Scan for the cell matching the given text and deliver its (x, y) coordinate at center. 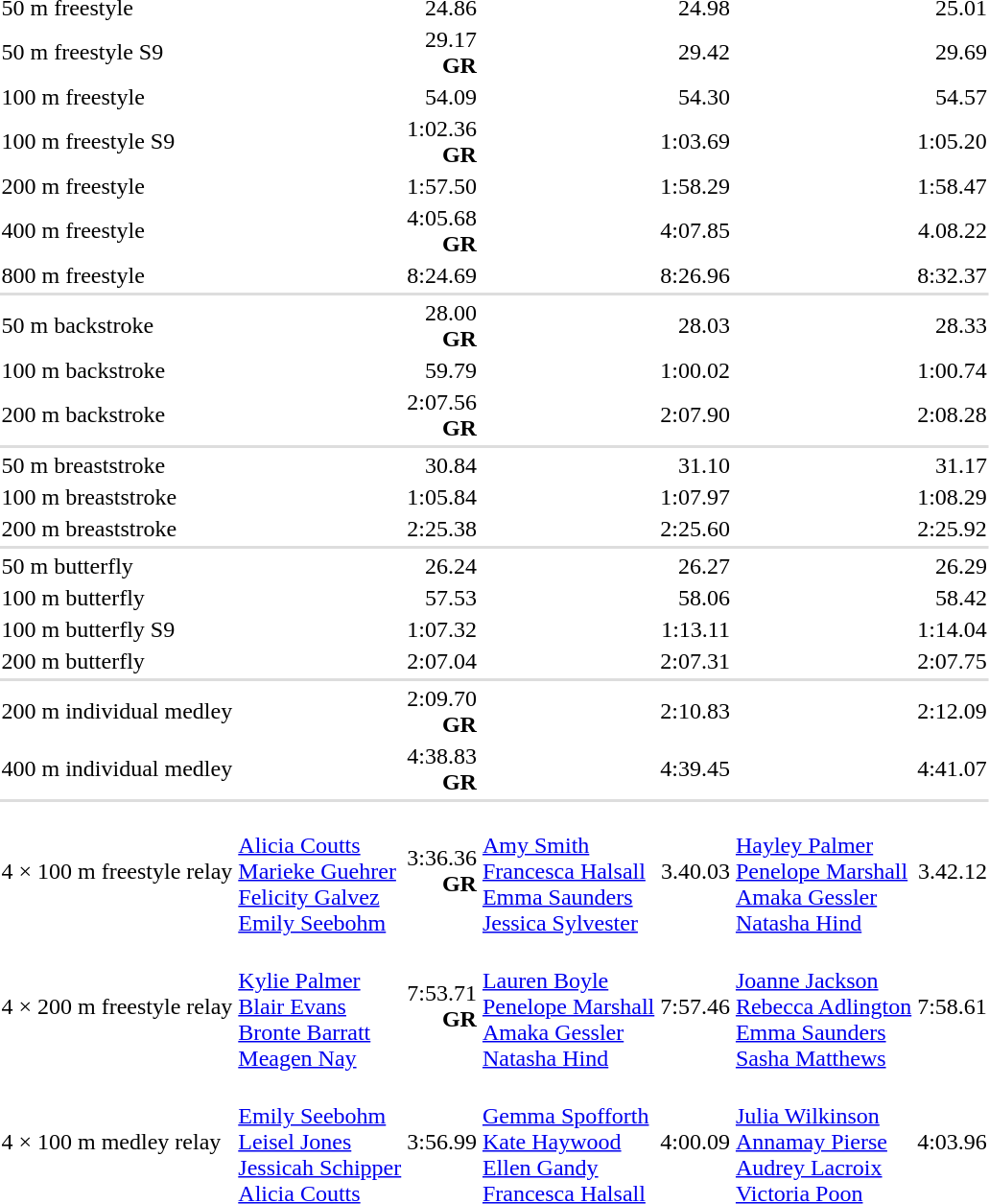
Amy SmithFrancesca HalsallEmma SaundersJessica Sylvester (568, 871)
8:26.96 (695, 275)
1:07.97 (695, 497)
100 m backstroke (117, 370)
1:00.02 (695, 370)
28.00GR (442, 326)
2:09.70GR (442, 712)
2:07.90 (695, 414)
1:05.84 (442, 497)
54.09 (442, 97)
26.29 (953, 566)
100 m freestyle (117, 97)
59.79 (442, 370)
26.27 (695, 566)
800 m freestyle (117, 275)
Lauren BoylePenelope MarshallAmaka GesslerNatasha Hind (568, 1006)
4 × 200 m freestyle relay (117, 1006)
4:07.85 (695, 230)
2:07.31 (695, 661)
26.24 (442, 566)
2:25.38 (442, 529)
200 m breaststroke (117, 529)
1:03.69 (695, 142)
200 m individual medley (117, 712)
4:05.68GR (442, 230)
8:24.69 (442, 275)
Kylie PalmerBlair EvansBronte BarrattMeagen Nay (320, 1006)
54.57 (953, 97)
31.10 (695, 465)
3:36.36GR (442, 871)
2:12.09 (953, 712)
29.17GR (442, 52)
2:07.56GR (442, 414)
50 m breaststroke (117, 465)
4:41.07 (953, 769)
1:14.04 (953, 629)
200 m backstroke (117, 414)
1:57.50 (442, 186)
7:58.61 (953, 1006)
1:00.74 (953, 370)
1:08.29 (953, 497)
7:57.46 (695, 1006)
29.69 (953, 52)
58.42 (953, 598)
58.06 (695, 598)
31.17 (953, 465)
28.03 (695, 326)
1:58.47 (953, 186)
200 m freestyle (117, 186)
100 m breaststroke (117, 497)
3.40.03 (695, 871)
Joanne JacksonRebecca AdlingtonEmma SaundersSasha Matthews (823, 1006)
2:10.83 (695, 712)
4.08.22 (953, 230)
4:38.83GR (442, 769)
1:02.36GR (442, 142)
2:25.60 (695, 529)
7:53.71GR (442, 1006)
29.42 (695, 52)
1:13.11 (695, 629)
Hayley PalmerPenelope MarshallAmaka GesslerNatasha Hind (823, 871)
54.30 (695, 97)
Alicia CouttsMarieke GuehrerFelicity GalvezEmily Seebohm (320, 871)
200 m butterfly (117, 661)
2:07.04 (442, 661)
30.84 (442, 465)
2:25.92 (953, 529)
100 m butterfly (117, 598)
8:32.37 (953, 275)
400 m individual medley (117, 769)
400 m freestyle (117, 230)
2:07.75 (953, 661)
100 m freestyle S9 (117, 142)
28.33 (953, 326)
3.42.12 (953, 871)
57.53 (442, 598)
1:07.32 (442, 629)
50 m backstroke (117, 326)
50 m butterfly (117, 566)
1:05.20 (953, 142)
2:08.28 (953, 414)
4:39.45 (695, 769)
50 m freestyle S9 (117, 52)
4 × 100 m freestyle relay (117, 871)
100 m butterfly S9 (117, 629)
1:58.29 (695, 186)
